Detect which cell encompasses the target text, then output its (x, y) center coordinate. 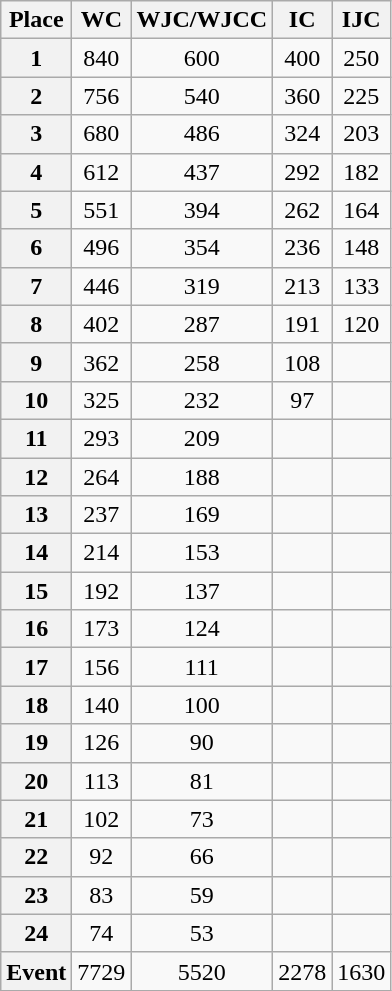
437 (202, 172)
250 (362, 58)
74 (102, 933)
126 (102, 743)
324 (302, 134)
113 (102, 781)
325 (102, 400)
7 (36, 286)
15 (36, 591)
213 (302, 286)
262 (302, 210)
1630 (362, 971)
400 (302, 58)
21 (36, 819)
156 (102, 667)
20 (36, 781)
153 (202, 553)
5 (36, 210)
12 (36, 477)
WC (102, 20)
600 (202, 58)
4 (36, 172)
59 (202, 895)
394 (202, 210)
214 (102, 553)
2278 (302, 971)
1 (36, 58)
13 (36, 515)
23 (36, 895)
10 (36, 400)
188 (202, 477)
362 (102, 362)
446 (102, 286)
83 (102, 895)
402 (102, 324)
236 (302, 248)
73 (202, 819)
225 (362, 96)
209 (202, 438)
173 (102, 629)
16 (36, 629)
124 (202, 629)
Place (36, 20)
540 (202, 96)
111 (202, 667)
133 (362, 286)
360 (302, 96)
IC (302, 20)
264 (102, 477)
292 (302, 172)
191 (302, 324)
169 (202, 515)
287 (202, 324)
11 (36, 438)
108 (302, 362)
232 (202, 400)
164 (362, 210)
148 (362, 248)
100 (202, 705)
92 (102, 857)
551 (102, 210)
137 (202, 591)
22 (36, 857)
293 (102, 438)
81 (202, 781)
17 (36, 667)
IJC (362, 20)
14 (36, 553)
53 (202, 933)
102 (102, 819)
8 (36, 324)
319 (202, 286)
237 (102, 515)
840 (102, 58)
486 (202, 134)
756 (102, 96)
2 (36, 96)
Event (36, 971)
9 (36, 362)
496 (102, 248)
66 (202, 857)
140 (102, 705)
203 (362, 134)
18 (36, 705)
19 (36, 743)
24 (36, 933)
5520 (202, 971)
612 (102, 172)
354 (202, 248)
97 (302, 400)
7729 (102, 971)
258 (202, 362)
3 (36, 134)
6 (36, 248)
120 (362, 324)
90 (202, 743)
680 (102, 134)
192 (102, 591)
WJC/WJCC (202, 20)
182 (362, 172)
